Output the [X, Y] coordinate of the center of the cell containing the given text.  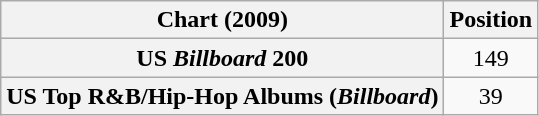
149 [491, 58]
Chart (2009) [222, 20]
US Billboard 200 [222, 58]
Position [491, 20]
39 [491, 96]
US Top R&B/Hip-Hop Albums (Billboard) [222, 96]
